Provide the (x, y) coordinate of the cell's center where the given text is located.  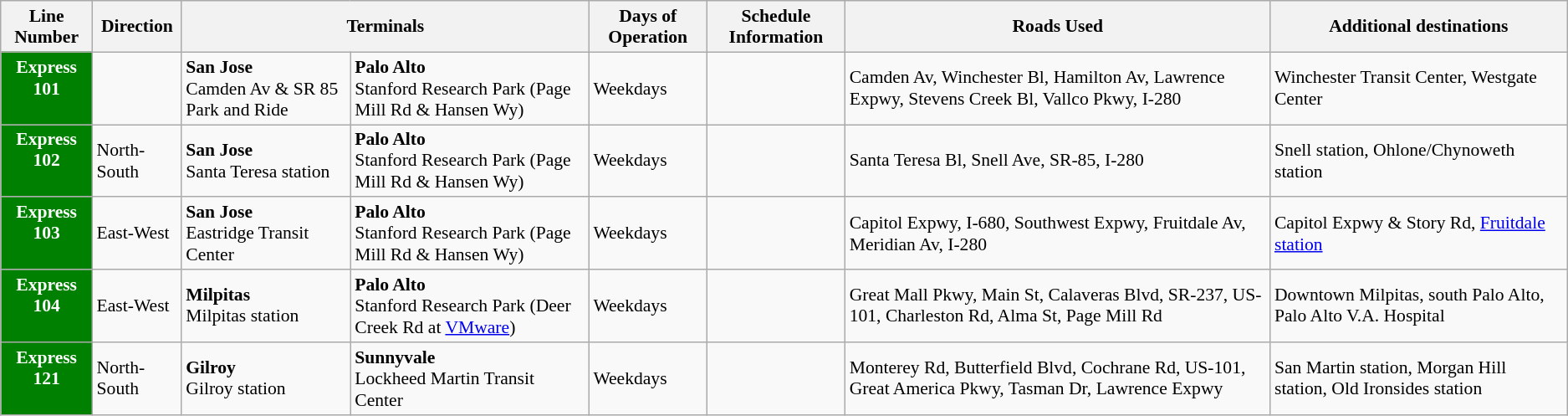
Additional destinations (1418, 27)
GilroyGilroy station (266, 378)
San JoseSanta Teresa station (266, 161)
Capitol Expwy, I-680, Southwest Expwy, Fruitdale Av, Meridian Av, I-280 (1058, 234)
Snell station, Ohlone/Chynoweth station (1418, 161)
Express 103 (47, 234)
Express 101 (47, 89)
Monterey Rd, Butterfield Blvd, Cochrane Rd, US-101, Great America Pkwy, Tasman Dr, Lawrence Expwy (1058, 378)
Santa Teresa Bl, Snell Ave, SR-85, I-280 (1058, 161)
Terminals (385, 27)
SunnyvaleLockheed Martin Transit Center (470, 378)
Great Mall Pkwy, Main St, Calaveras Blvd, SR-237, US-101, Charleston Rd, Alma St, Page Mill Rd (1058, 306)
Camden Av, Winchester Bl, Hamilton Av, Lawrence Expwy, Stevens Creek Bl, Vallco Pkwy, I-280 (1058, 89)
Line Number (47, 27)
Capitol Expwy & Story Rd, Fruitdale station (1418, 234)
Downtown Milpitas, south Palo Alto, Palo Alto V.A. Hospital (1418, 306)
San JoseCamden Av & SR 85 Park and Ride (266, 89)
Express 121 (47, 378)
Winchester Transit Center, Westgate Center (1418, 89)
Days of Operation (647, 27)
Express 102 (47, 161)
Palo AltoStanford Research Park (Deer Creek Rd at VMware) (470, 306)
San Martin station, Morgan Hill station, Old Ironsides station (1418, 378)
Direction (137, 27)
Roads Used (1058, 27)
Schedule Information (776, 27)
MilpitasMilpitas station (266, 306)
Express 104 (47, 306)
San JoseEastridge Transit Center (266, 234)
